Extract the [x, y] coordinate from the center of the cell holding the provided text.  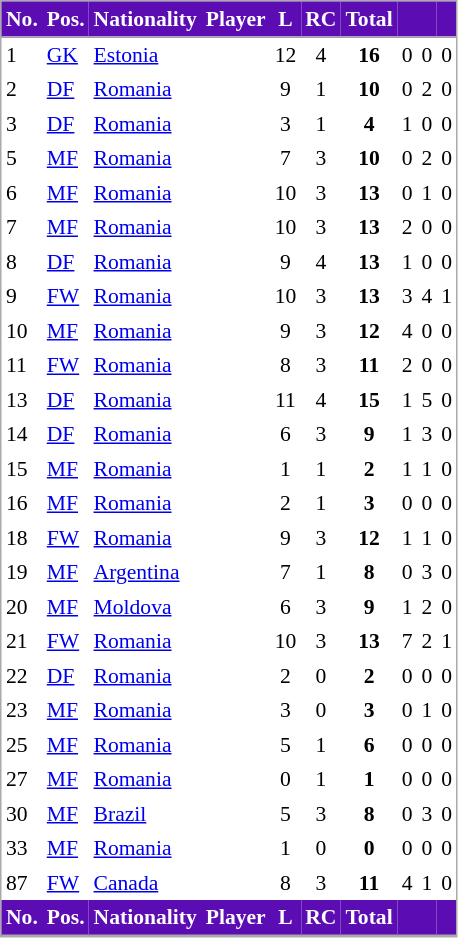
Canada [145, 883]
Estonia [145, 55]
20 [22, 607]
14 [22, 434]
87 [22, 883]
23 [22, 710]
Brazil [145, 813]
21 [22, 641]
33 [22, 848]
Moldova [145, 607]
27 [22, 779]
25 [22, 745]
22 [22, 675]
18 [22, 537]
GK [66, 55]
19 [22, 572]
30 [22, 813]
Argentina [145, 572]
